For the text-containing cell, return its midpoint in (X, Y) coordinate format. 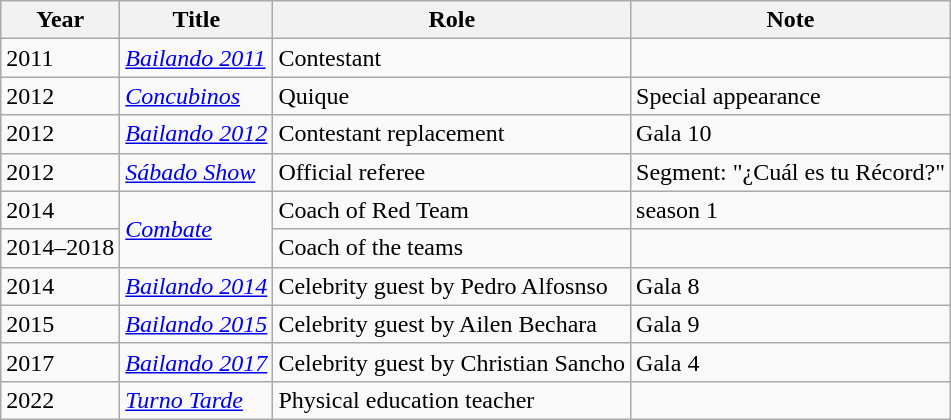
Concubinos (196, 96)
Title (196, 20)
Quique (452, 96)
2017 (60, 362)
Bailando 2012 (196, 134)
Note (791, 20)
Coach of Red Team (452, 210)
Physical education teacher (452, 400)
Role (452, 20)
Combate (196, 229)
Bailando 2017 (196, 362)
Bailando 2015 (196, 324)
Gala 8 (791, 286)
Turno Tarde (196, 400)
Celebrity guest by Pedro Alfosnso (452, 286)
Contestant (452, 58)
Celebrity guest by Christian Sancho (452, 362)
Celebrity guest by Ailen Bechara (452, 324)
2015 (60, 324)
Year (60, 20)
2011 (60, 58)
Bailando 2011 (196, 58)
Official referee (452, 172)
2022 (60, 400)
Coach of the teams (452, 248)
Bailando 2014 (196, 286)
Gala 9 (791, 324)
Contestant replacement (452, 134)
Special appearance (791, 96)
Gala 10 (791, 134)
Gala 4 (791, 362)
Segment: "¿Cuál es tu Récord?" (791, 172)
2014–2018 (60, 248)
Sábado Show (196, 172)
season 1 (791, 210)
